Locate the cell with the specified text and output its (X, Y) center coordinate. 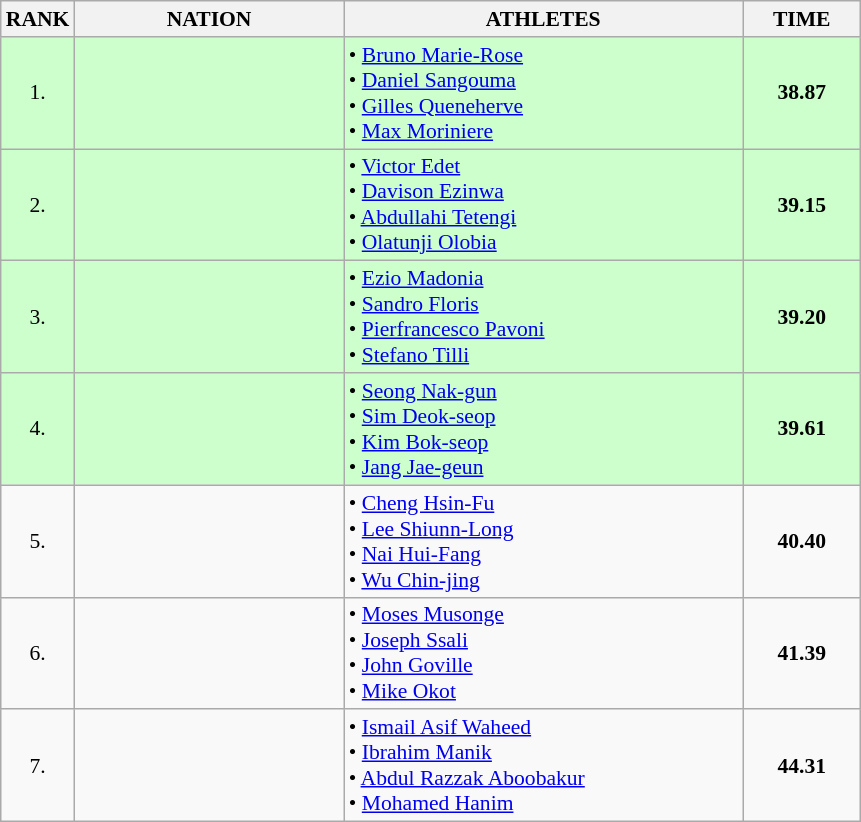
• Ismail Asif Waheed• Ibrahim Manik• Abdul Razzak Aboobakur• Mohamed Hanim (544, 766)
41.39 (802, 653)
ATHLETES (544, 19)
39.20 (802, 317)
3. (38, 317)
• Moses Musonge• Joseph Ssali• John Goville• Mike Okot (544, 653)
44.31 (802, 766)
39.61 (802, 429)
• Ezio Madonia• Sandro Floris• Pierfrancesco Pavoni• Stefano Tilli (544, 317)
• Victor Edet• Davison Ezinwa• Abdullahi Tetengi• Olatunji Olobia (544, 205)
7. (38, 766)
2. (38, 205)
NATION (208, 19)
38.87 (802, 93)
RANK (38, 19)
6. (38, 653)
4. (38, 429)
5. (38, 541)
• Bruno Marie-Rose• Daniel Sangouma• Gilles Queneherve• Max Moriniere (544, 93)
• Cheng Hsin-Fu• Lee Shiunn-Long• Nai Hui-Fang• Wu Chin-jing (544, 541)
40.40 (802, 541)
39.15 (802, 205)
• Seong Nak-gun• Sim Deok-seop• Kim Bok-seop• Jang Jae-geun (544, 429)
1. (38, 93)
TIME (802, 19)
